Extract the [x, y] coordinate from the center of the cell holding the provided text.  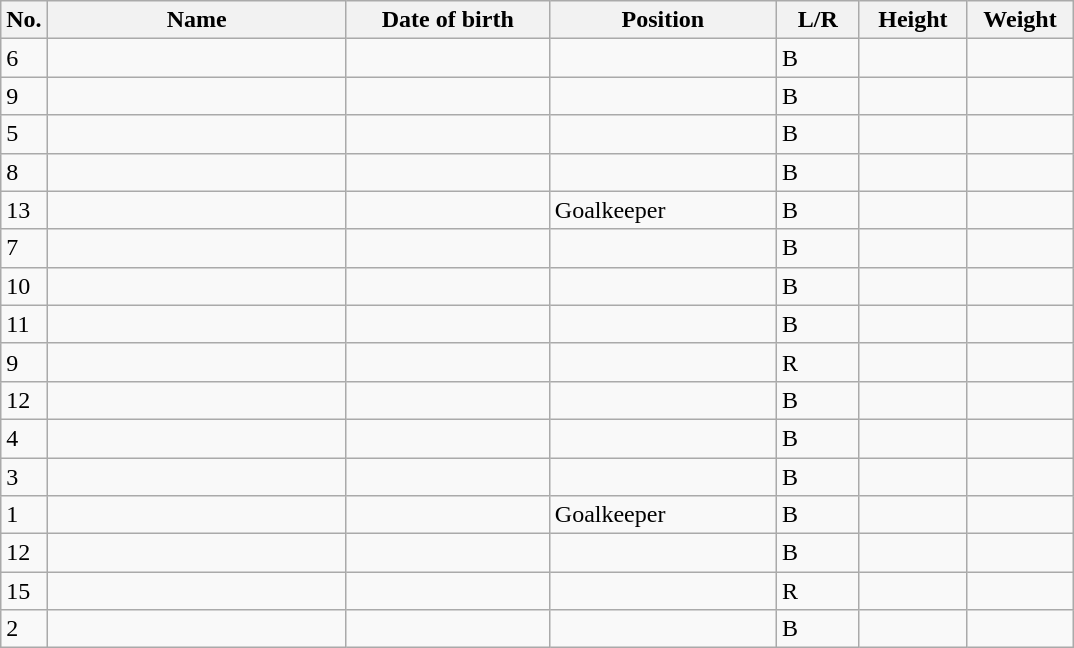
Weight [1020, 20]
L/R [818, 20]
13 [24, 210]
11 [24, 324]
Date of birth [448, 20]
Position [662, 20]
7 [24, 248]
6 [24, 58]
8 [24, 172]
5 [24, 134]
10 [24, 286]
15 [24, 591]
Name [196, 20]
Height [912, 20]
No. [24, 20]
3 [24, 477]
2 [24, 629]
4 [24, 438]
1 [24, 515]
